Search for the cell housing the specified text and yield its [X, Y] center coordinate. 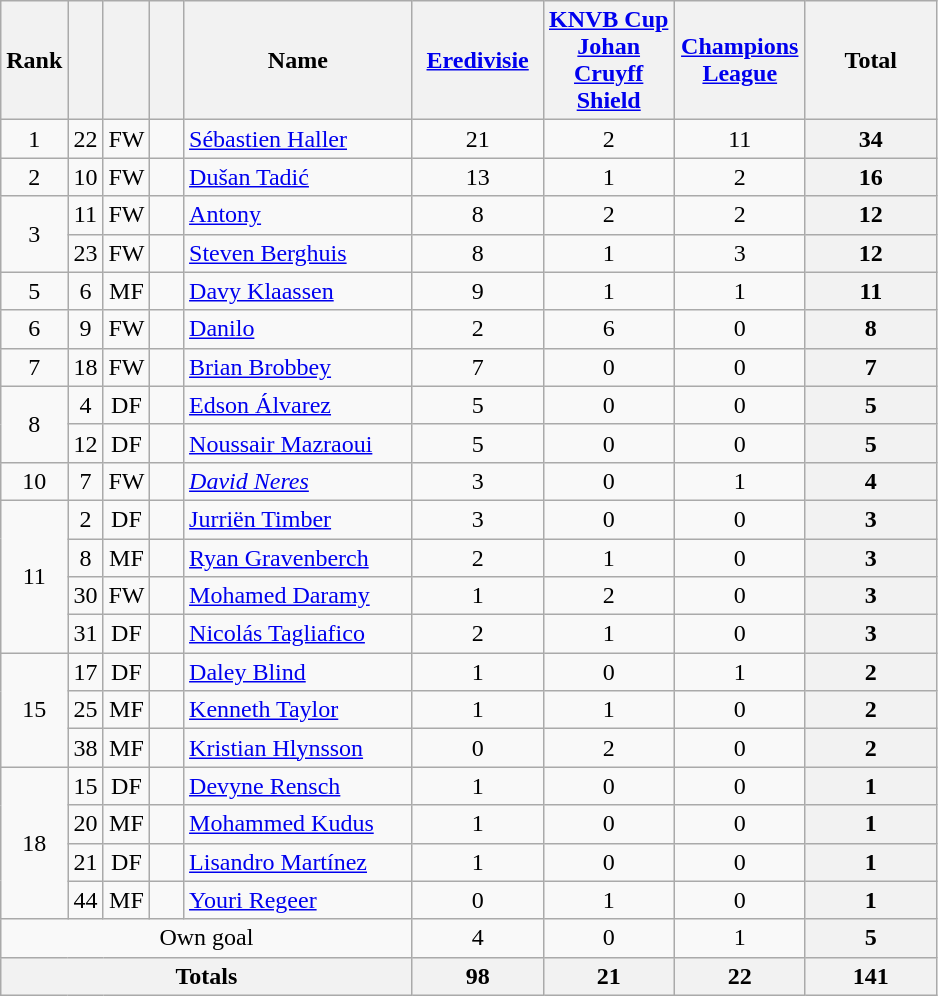
Davy Klaassen [298, 291]
Own goal [206, 938]
Danilo [298, 329]
Noussair Mazraoui [298, 443]
Antony [298, 215]
Champions League [740, 60]
Devyne Rensch [298, 786]
Lisandro Martínez [298, 862]
Name [298, 60]
13 [478, 177]
98 [478, 976]
Rank [34, 60]
Mohamed Daramy [298, 596]
Kristian Hlynsson [298, 748]
16 [870, 177]
Nicolás Tagliafico [298, 634]
25 [86, 710]
23 [86, 253]
44 [86, 900]
17 [86, 672]
34 [870, 139]
Daley Blind [298, 672]
Ryan Gravenberch [298, 557]
Totals [206, 976]
20 [86, 824]
Youri Regeer [298, 900]
141 [870, 976]
Edson Álvarez [298, 405]
Jurriën Timber [298, 519]
Sébastien Haller [298, 139]
KNVB CupJohan Cruyff Shield [608, 60]
Brian Brobbey [298, 367]
Kenneth Taylor [298, 710]
Steven Berghuis [298, 253]
30 [86, 596]
Mohammed Kudus [298, 824]
David Neres [298, 481]
Eredivisie [478, 60]
Dušan Tadić [298, 177]
38 [86, 748]
Total [870, 60]
31 [86, 634]
